Search for the cell housing the specified text and yield its (x, y) center coordinate. 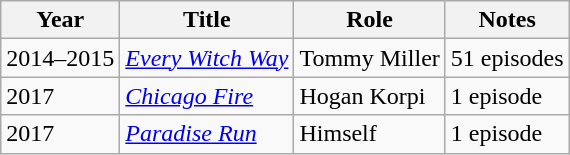
Year (60, 20)
2014–2015 (60, 58)
Role (370, 20)
Tommy Miller (370, 58)
Every Witch Way (207, 58)
Title (207, 20)
Hogan Korpi (370, 96)
Paradise Run (207, 134)
Himself (370, 134)
51 episodes (507, 58)
Chicago Fire (207, 96)
Notes (507, 20)
